Find where the given text appears and provide that cell's center as [X, Y] coordinate. 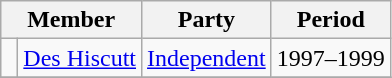
Party [207, 20]
Period [330, 20]
Des Hiscutt [80, 58]
Independent [207, 58]
Member [72, 20]
1997–1999 [330, 58]
